Pinpoint the cell where the given text exists, returning its [x, y] midpoint coordinate. 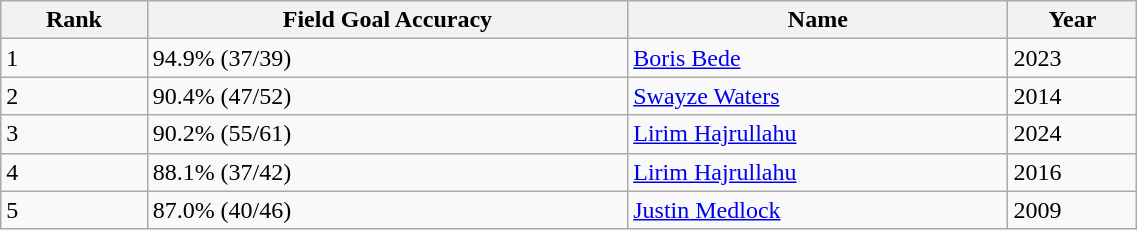
Swayze Waters [818, 96]
88.1% (37/42) [388, 172]
Field Goal Accuracy [388, 20]
Boris Bede [818, 58]
3 [74, 134]
Year [1072, 20]
Rank [74, 20]
Justin Medlock [818, 210]
2014 [1072, 96]
1 [74, 58]
90.4% (47/52) [388, 96]
2009 [1072, 210]
87.0% (40/46) [388, 210]
4 [74, 172]
2024 [1072, 134]
2016 [1072, 172]
2023 [1072, 58]
94.9% (37/39) [388, 58]
5 [74, 210]
90.2% (55/61) [388, 134]
Name [818, 20]
2 [74, 96]
